For the text-containing cell, return its midpoint in (x, y) coordinate format. 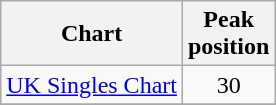
Chart (92, 34)
Peakposition (228, 34)
UK Singles Chart (92, 85)
30 (228, 85)
